Detect which cell encompasses the target text, then output its (x, y) center coordinate. 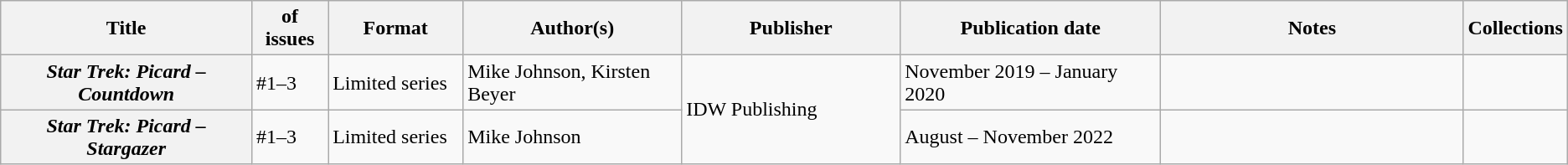
Author(s) (573, 28)
August – November 2022 (1030, 137)
IDW Publishing (791, 110)
Star Trek: Picard – Stargazer (126, 137)
Format (395, 28)
Star Trek: Picard – Countdown (126, 82)
Title (126, 28)
Mike Johnson (573, 137)
Mike Johnson, Kirsten Beyer (573, 82)
Publication date (1030, 28)
of issues (290, 28)
November 2019 – January 2020 (1030, 82)
Publisher (791, 28)
Notes (1312, 28)
Collections (1515, 28)
